Detect which cell encompasses the target text, then output its [x, y] center coordinate. 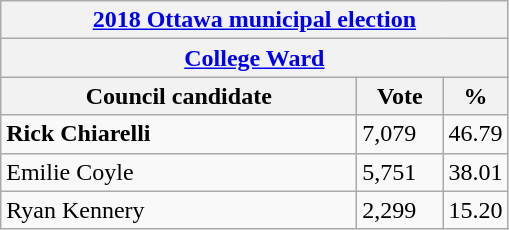
Council candidate [179, 96]
College Ward [254, 58]
2018 Ottawa municipal election [254, 20]
Ryan Kennery [179, 210]
Rick Chiarelli [179, 134]
7,079 [400, 134]
% [476, 96]
46.79 [476, 134]
Vote [400, 96]
38.01 [476, 172]
15.20 [476, 210]
Emilie Coyle [179, 172]
2,299 [400, 210]
5,751 [400, 172]
